Output the (X, Y) coordinate of the center of the cell containing the given text.  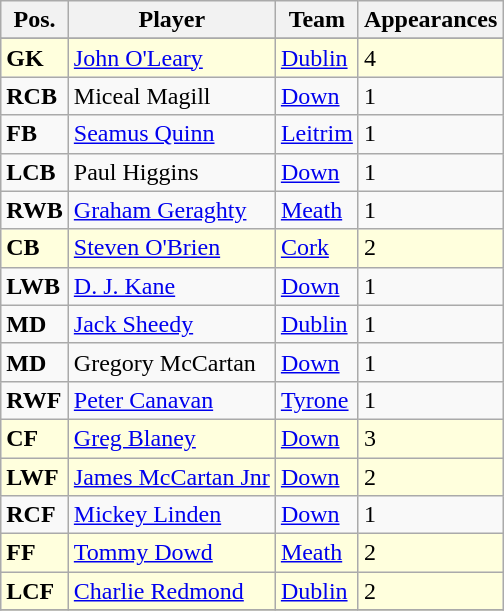
Steven O'Brien (172, 248)
GK (35, 58)
Team (316, 20)
LCB (35, 172)
Mickey Linden (172, 515)
Paul Higgins (172, 172)
Gregory McCartan (172, 362)
Jack Sheedy (172, 324)
4 (430, 58)
Tommy Dowd (172, 553)
Cork (316, 248)
CB (35, 248)
Graham Geraghty (172, 210)
LWB (35, 286)
LWF (35, 477)
John O'Leary (172, 58)
RWB (35, 210)
Greg Blaney (172, 438)
RCB (35, 96)
RCF (35, 515)
Miceal Magill (172, 96)
FF (35, 553)
FB (35, 134)
Player (172, 20)
Peter Canavan (172, 400)
Leitrim (316, 134)
CF (35, 438)
RWF (35, 400)
James McCartan Jnr (172, 477)
Appearances (430, 20)
Seamus Quinn (172, 134)
Charlie Redmond (172, 591)
D. J. Kane (172, 286)
Tyrone (316, 400)
3 (430, 438)
LCF (35, 591)
Pos. (35, 20)
